Detect which cell encompasses the target text, then output its [x, y] center coordinate. 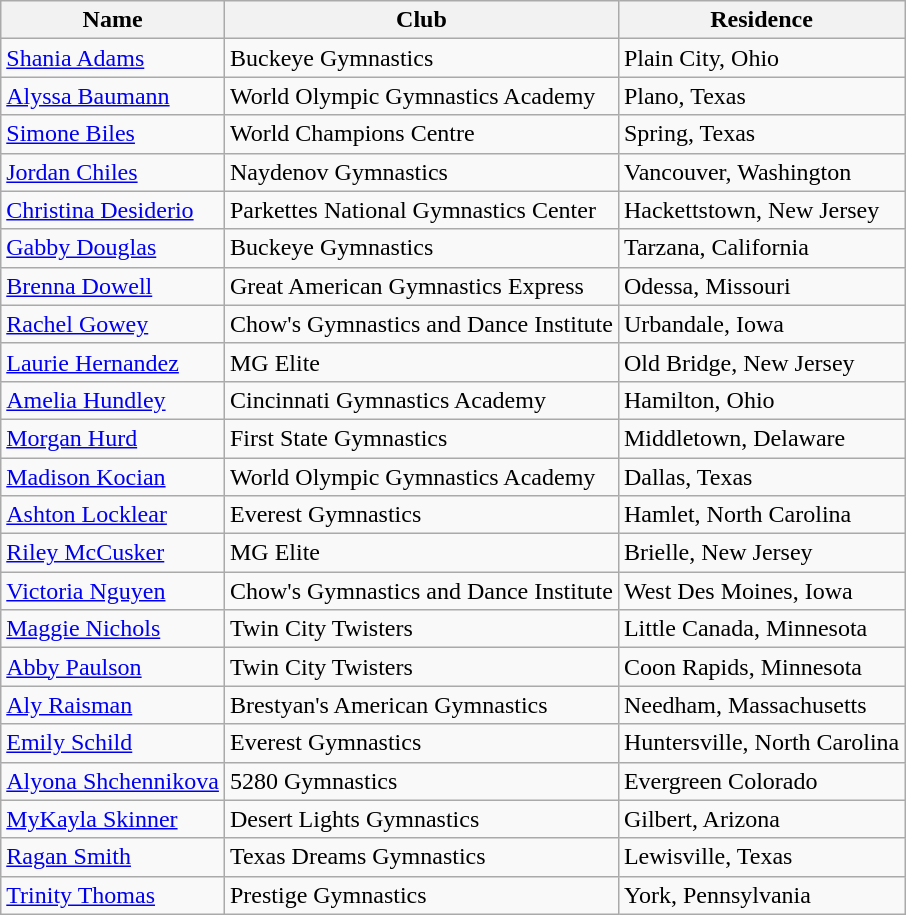
Ashton Locklear [113, 515]
Hackettstown, New Jersey [761, 210]
Madison Kocian [113, 477]
Rachel Gowey [113, 324]
Riley McCusker [113, 553]
Name [113, 20]
First State Gymnastics [421, 438]
Parkettes National Gymnastics Center [421, 210]
Plain City, Ohio [761, 58]
Naydenov Gymnastics [421, 172]
Aly Raisman [113, 705]
Evergreen Colorado [761, 781]
Coon Rapids, Minnesota [761, 667]
Vancouver, Washington [761, 172]
MyKayla Skinner [113, 819]
Residence [761, 20]
Victoria Nguyen [113, 591]
Brenna Dowell [113, 286]
Christina Desiderio [113, 210]
Club [421, 20]
Simone Biles [113, 134]
Spring, Texas [761, 134]
Alyssa Baumann [113, 96]
Alyona Shchennikova [113, 781]
Brestyan's American Gymnastics [421, 705]
Texas Dreams Gymnastics [421, 857]
Amelia Hundley [113, 400]
Hamilton, Ohio [761, 400]
Laurie Hernandez [113, 362]
Prestige Gymnastics [421, 895]
World Champions Centre [421, 134]
Trinity Thomas [113, 895]
Maggie Nichols [113, 629]
Abby Paulson [113, 667]
West Des Moines, Iowa [761, 591]
Dallas, Texas [761, 477]
Plano, Texas [761, 96]
Tarzana, California [761, 248]
Lewisville, Texas [761, 857]
Brielle, New Jersey [761, 553]
Morgan Hurd [113, 438]
Urbandale, Iowa [761, 324]
Jordan Chiles [113, 172]
York, Pennsylvania [761, 895]
Old Bridge, New Jersey [761, 362]
Hamlet, North Carolina [761, 515]
Gilbert, Arizona [761, 819]
Shania Adams [113, 58]
Odessa, Missouri [761, 286]
Gabby Douglas [113, 248]
Huntersville, North Carolina [761, 743]
Desert Lights Gymnastics [421, 819]
Middletown, Delaware [761, 438]
5280 Gymnastics [421, 781]
Needham, Massachusetts [761, 705]
Cincinnati Gymnastics Academy [421, 400]
Ragan Smith [113, 857]
Great American Gymnastics Express [421, 286]
Little Canada, Minnesota [761, 629]
Emily Schild [113, 743]
